Extract the [x, y] coordinate from the center of the cell holding the provided text.  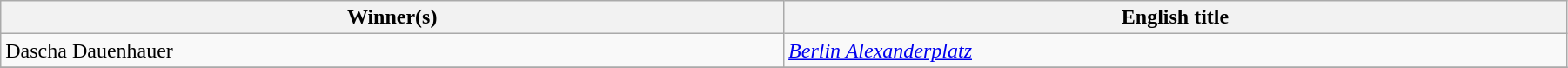
English title [1176, 17]
Dascha Dauenhauer [392, 51]
Winner(s) [392, 17]
Berlin Alexanderplatz [1176, 51]
